For the text-containing cell, return its midpoint in [X, Y] coordinate format. 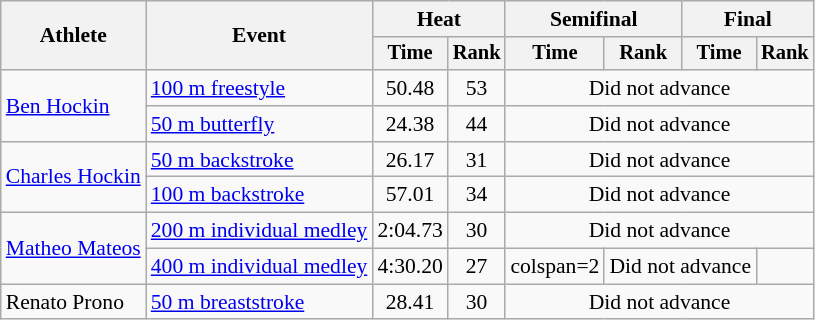
Event [260, 36]
Final [748, 19]
50.48 [410, 88]
26.17 [410, 160]
50 m butterfly [260, 124]
Ben Hockin [74, 106]
50 m breaststroke [260, 302]
400 m individual medley [260, 267]
Semifinal [594, 19]
53 [477, 88]
24.38 [410, 124]
100 m freestyle [260, 88]
Matheo Mateos [74, 248]
colspan=2 [554, 267]
4:30.20 [410, 267]
34 [477, 195]
Heat [438, 19]
200 m individual medley [260, 231]
28.41 [410, 302]
2:04.73 [410, 231]
Charles Hockin [74, 178]
44 [477, 124]
Athlete [74, 36]
57.01 [410, 195]
Renato Prono [74, 302]
27 [477, 267]
100 m backstroke [260, 195]
31 [477, 160]
50 m backstroke [260, 160]
